Return the (X, Y) coordinate for the center point of the cell that contains the specified text.  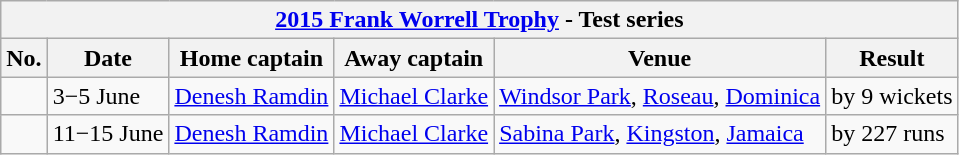
Windsor Park, Roseau, Dominica (660, 96)
No. (24, 58)
Away captain (414, 58)
Venue (660, 58)
Date (108, 58)
11−15 June (108, 134)
3−5 June (108, 96)
Result (892, 58)
by 227 runs (892, 134)
2015 Frank Worrell Trophy - Test series (480, 20)
Sabina Park, Kingston, Jamaica (660, 134)
by 9 wickets (892, 96)
Home captain (252, 58)
